Capture the cell that displays the provided text and extract its (X, Y) central coordinate. 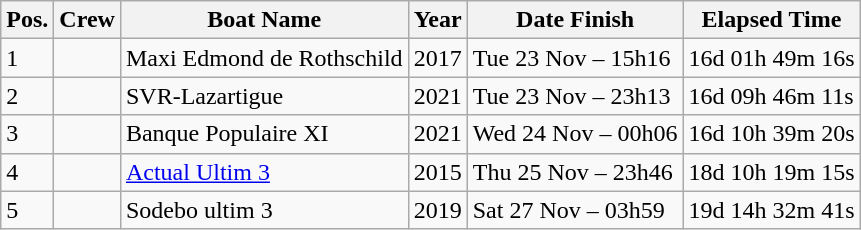
16d 10h 39m 20s (772, 134)
Banque Populaire XI (264, 134)
Sat 27 Nov – 03h59 (575, 210)
Elapsed Time (772, 20)
18d 10h 19m 15s (772, 172)
16d 09h 46m 11s (772, 96)
3 (28, 134)
Date Finish (575, 20)
16d 01h 49m 16s (772, 58)
Year (438, 20)
Boat Name (264, 20)
Wed 24 Nov – 00h06 (575, 134)
Sodebo ultim 3 (264, 210)
Thu 25 Nov – 23h46 (575, 172)
Tue 23 Nov – 15h16 (575, 58)
Tue 23 Nov – 23h13 (575, 96)
2017 (438, 58)
Crew (88, 20)
2015 (438, 172)
1 (28, 58)
5 (28, 210)
4 (28, 172)
Maxi Edmond de Rothschild (264, 58)
Actual Ultim 3 (264, 172)
19d 14h 32m 41s (772, 210)
2 (28, 96)
SVR-Lazartigue (264, 96)
2019 (438, 210)
Pos. (28, 20)
